Return [X, Y] of the center of cell containing provided text 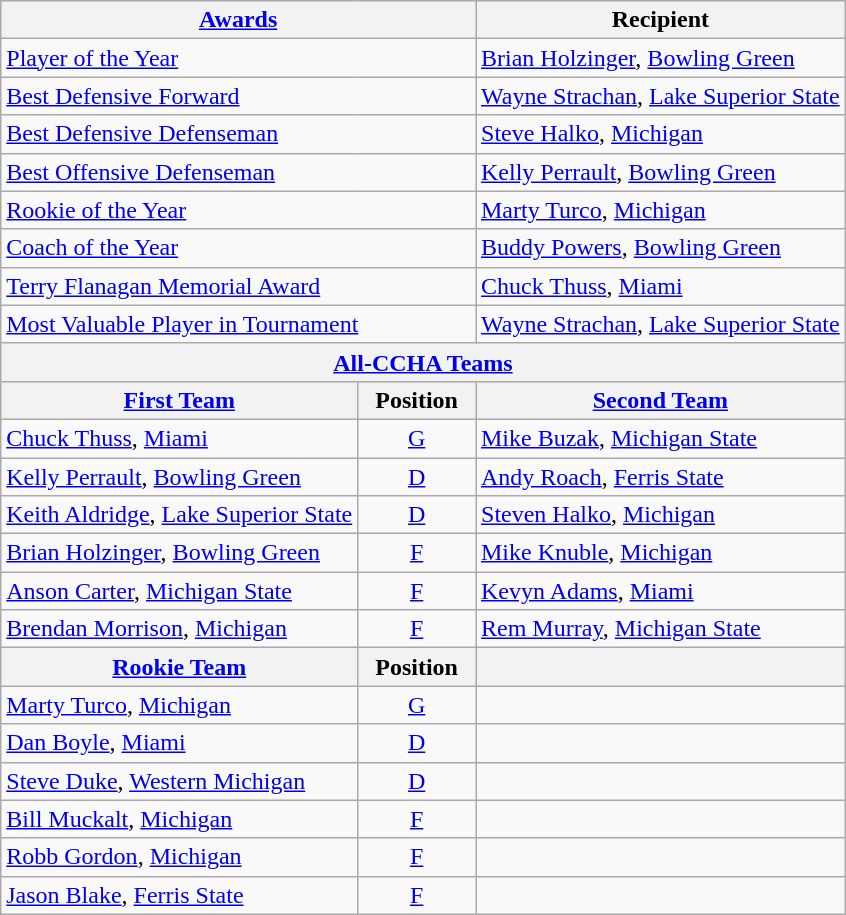
Mike Knuble, Michigan [661, 553]
Most Valuable Player in Tournament [238, 324]
Rem Murray, Michigan State [661, 629]
Anson Carter, Michigan State [180, 591]
Best Offensive Defenseman [238, 172]
Player of the Year [238, 58]
Keith Aldridge, Lake Superior State [180, 515]
Andy Roach, Ferris State [661, 477]
Best Defensive Forward [238, 96]
All-CCHA Teams [423, 362]
Brendan Morrison, Michigan [180, 629]
Robb Gordon, Michigan [180, 857]
Mike Buzak, Michigan State [661, 438]
First Team [180, 400]
Kevyn Adams, Miami [661, 591]
Buddy Powers, Bowling Green [661, 248]
Recipient [661, 20]
Rookie of the Year [238, 210]
Rookie Team [180, 667]
Jason Blake, Ferris State [180, 895]
Second Team [661, 400]
Bill Muckalt, Michigan [180, 819]
Steven Halko, Michigan [661, 515]
Best Defensive Defenseman [238, 134]
Steve Duke, Western Michigan [180, 781]
Coach of the Year [238, 248]
Terry Flanagan Memorial Award [238, 286]
Dan Boyle, Miami [180, 743]
Awards [238, 20]
Steve Halko, Michigan [661, 134]
